Scan for the cell matching the given text and deliver its (x, y) coordinate at center. 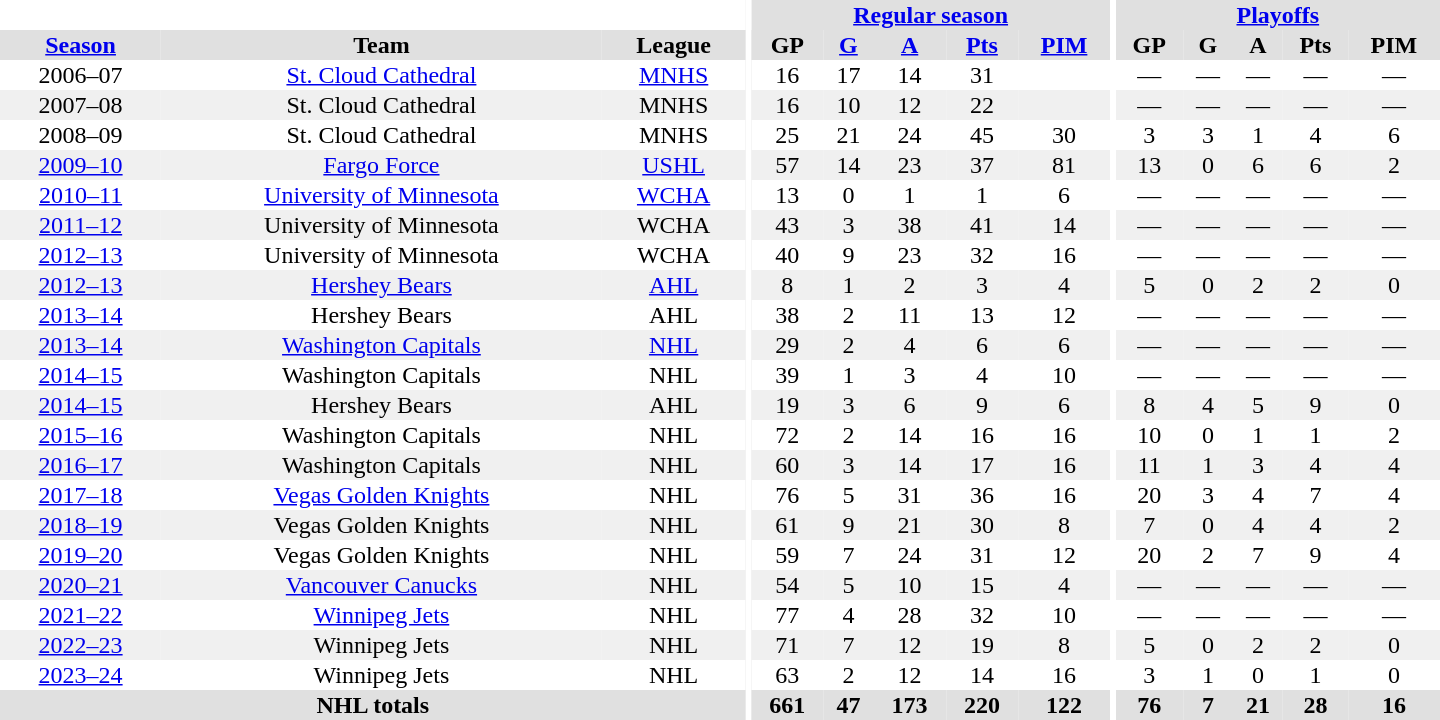
2008–09 (80, 135)
173 (909, 705)
15 (982, 585)
45 (982, 135)
2015–16 (80, 435)
61 (787, 525)
36 (982, 495)
2020–21 (80, 585)
Vancouver Canucks (381, 585)
Regular season (930, 15)
57 (787, 165)
47 (848, 705)
220 (982, 705)
63 (787, 675)
122 (1064, 705)
2010–11 (80, 195)
2011–12 (80, 225)
USHL (674, 165)
2021–22 (80, 615)
40 (787, 255)
25 (787, 135)
59 (787, 555)
43 (787, 225)
Fargo Force (381, 165)
22 (982, 105)
2022–23 (80, 645)
41 (982, 225)
Season (80, 45)
39 (787, 375)
77 (787, 615)
661 (787, 705)
2019–20 (80, 555)
60 (787, 465)
2016–17 (80, 465)
Playoffs (1278, 15)
72 (787, 435)
81 (1064, 165)
2007–08 (80, 105)
NHL totals (373, 705)
37 (982, 165)
71 (787, 645)
League (674, 45)
2023–24 (80, 675)
Team (381, 45)
54 (787, 585)
29 (787, 345)
2006–07 (80, 75)
2009–10 (80, 165)
2018–19 (80, 525)
2017–18 (80, 495)
